Find where the given text appears and provide that cell's center as (x, y) coordinate. 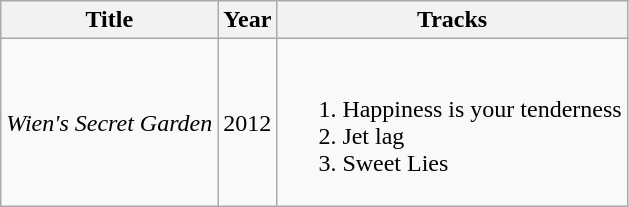
Tracks (452, 20)
Title (110, 20)
Year (248, 20)
2012 (248, 122)
Wien's Secret Garden (110, 122)
Happiness is your tendernessJet lagSweet Lies (452, 122)
